Return the [X, Y] coordinate for the center point of the cell that contains the specified text.  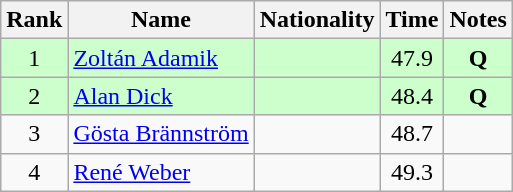
Gösta Brännström [161, 134]
Alan Dick [161, 96]
Name [161, 20]
2 [34, 96]
1 [34, 58]
49.3 [412, 172]
Zoltán Adamik [161, 58]
48.7 [412, 134]
48.4 [412, 96]
René Weber [161, 172]
Notes [478, 20]
3 [34, 134]
47.9 [412, 58]
4 [34, 172]
Time [412, 20]
Rank [34, 20]
Nationality [317, 20]
